For the text-containing cell, return its midpoint in [x, y] coordinate format. 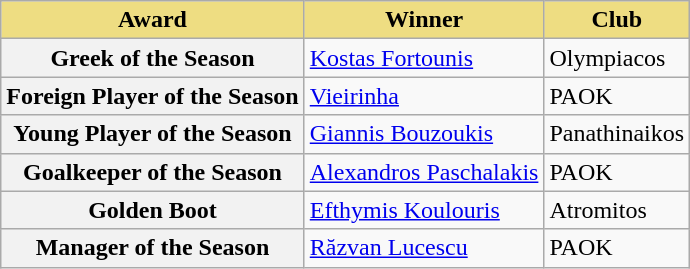
Greek of the Season [152, 58]
Young Player of the Season [152, 134]
Vieirinha [424, 96]
Winner [424, 20]
Award [152, 20]
Panathinaikos [617, 134]
Olympiacos [617, 58]
Club [617, 20]
Răzvan Lucescu [424, 248]
Manager of the Season [152, 248]
Atromitos [617, 210]
Goalkeeper of the Season [152, 172]
Efthymis Koulouris [424, 210]
Giannis Bouzoukis [424, 134]
Foreign Player of the Season [152, 96]
Alexandros Paschalakis [424, 172]
Golden Boot [152, 210]
Kostas Fortounis [424, 58]
